Extract the [X, Y] coordinate from the center of the cell holding the provided text.  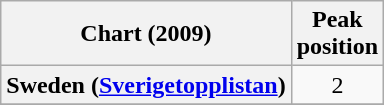
Sweden (Sverigetopplistan) [146, 85]
Peakposition [337, 34]
2 [337, 85]
Chart (2009) [146, 34]
